For the text-containing cell, return its midpoint in (x, y) coordinate format. 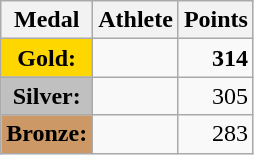
305 (216, 96)
Points (216, 20)
283 (216, 134)
314 (216, 58)
Silver: (47, 96)
Bronze: (47, 134)
Athlete (136, 20)
Gold: (47, 58)
Medal (47, 20)
